Locate the cell with the specified text and output its (x, y) center coordinate. 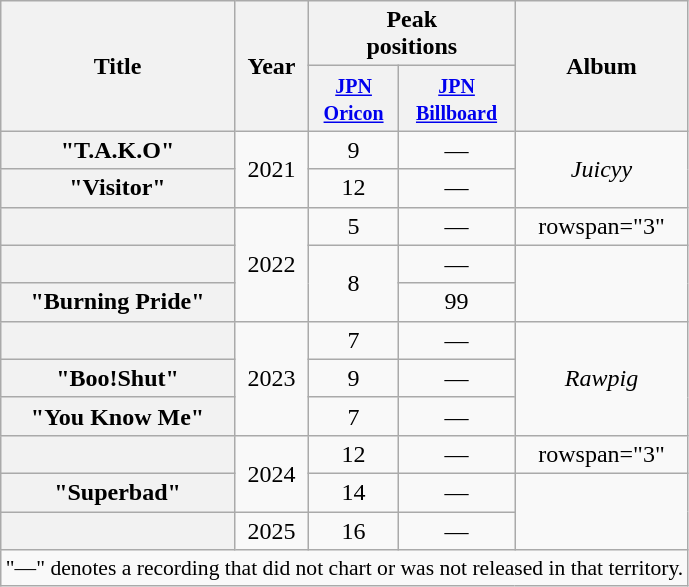
8 (354, 283)
Peak positions (412, 34)
2022 (272, 264)
"T.A.K.O" (118, 150)
2025 (272, 531)
2024 (272, 473)
Album (602, 66)
Juicyy (602, 169)
2021 (272, 169)
"—" denotes a recording that did not chart or was not released in that territory. (345, 568)
"You Know Me" (118, 416)
"Boo!Shut" (118, 378)
14 (354, 492)
"Burning Pride" (118, 302)
16 (354, 531)
5 (354, 226)
2023 (272, 378)
JPNBillboard (456, 98)
99 (456, 302)
Title (118, 66)
Year (272, 66)
"Superbad" (118, 492)
Rawpig (602, 378)
JPNOricon (354, 98)
"Visitor" (118, 188)
